Pinpoint the cell where the given text exists, returning its (x, y) midpoint coordinate. 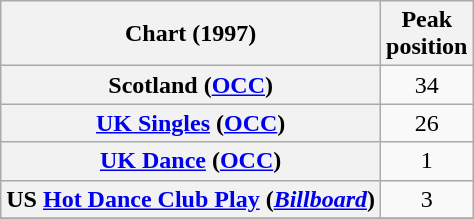
1 (427, 161)
Chart (1997) (191, 34)
26 (427, 123)
3 (427, 199)
US Hot Dance Club Play (Billboard) (191, 199)
Scotland (OCC) (191, 85)
UK Dance (OCC) (191, 161)
UK Singles (OCC) (191, 123)
Peakposition (427, 34)
34 (427, 85)
